Scan for the cell matching the given text and deliver its (x, y) coordinate at center. 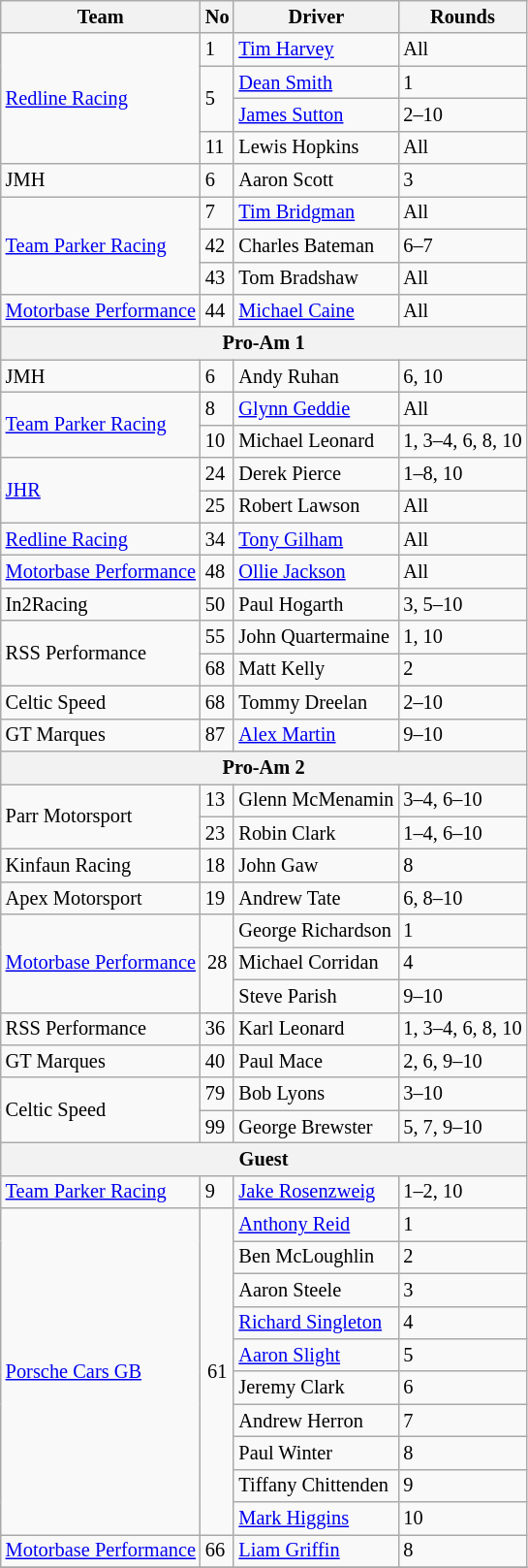
Pro-Am 2 (264, 767)
Tom Bradshaw (316, 278)
Anthony Reid (316, 1225)
Tim Bridgman (316, 212)
1–8, 10 (462, 474)
40 (217, 1061)
42 (217, 245)
11 (217, 147)
Driver (316, 16)
Steve Parish (316, 996)
Paul Winter (316, 1453)
Tim Harvey (316, 49)
Andrew Herron (316, 1421)
1–4, 6–10 (462, 833)
Andy Ruhan (316, 376)
19 (217, 898)
Jeremy Clark (316, 1388)
Robin Clark (316, 833)
Andrew Tate (316, 898)
99 (217, 1127)
Paul Mace (316, 1061)
2, 6, 9–10 (462, 1061)
Aaron Slight (316, 1355)
Alex Martin (316, 735)
6, 8–10 (462, 898)
Porsche Cars GB (101, 1371)
Glenn McMenamin (316, 800)
Rounds (462, 16)
Richard Singleton (316, 1323)
Liam Griffin (316, 1551)
Tony Gilham (316, 539)
John Quartermaine (316, 637)
34 (217, 539)
Team (101, 16)
87 (217, 735)
John Gaw (316, 865)
6–7 (462, 245)
28 (217, 964)
1–2, 10 (462, 1192)
JHR (101, 491)
Robert Lawson (316, 506)
Guest (264, 1159)
36 (217, 1029)
Ollie Jackson (316, 571)
61 (217, 1371)
6, 10 (462, 376)
3, 5–10 (462, 604)
Aaron Steele (316, 1290)
43 (217, 278)
50 (217, 604)
George Richardson (316, 931)
13 (217, 800)
5, 7, 9–10 (462, 1127)
Tommy Dreelan (316, 702)
Karl Leonard (316, 1029)
Dean Smith (316, 82)
Aaron Scott (316, 180)
Kinfaun Racing (101, 865)
Derek Pierce (316, 474)
23 (217, 833)
In2Racing (101, 604)
Parr Motorsport (101, 816)
Paul Hogarth (316, 604)
No (217, 16)
1, 10 (462, 637)
Jake Rosenzweig (316, 1192)
79 (217, 1094)
Charles Bateman (316, 245)
48 (217, 571)
Glynn Geddie (316, 408)
3–4, 6–10 (462, 800)
55 (217, 637)
25 (217, 506)
3–10 (462, 1094)
Michael Leonard (316, 441)
Tiffany Chittenden (316, 1486)
Pro-Am 1 (264, 343)
18 (217, 865)
Matt Kelly (316, 669)
George Brewster (316, 1127)
66 (217, 1551)
Michael Corridan (316, 963)
Mark Higgins (316, 1519)
Michael Caine (316, 310)
44 (217, 310)
24 (217, 474)
James Sutton (316, 114)
Lewis Hopkins (316, 147)
Bob Lyons (316, 1094)
Ben McLoughlin (316, 1257)
Apex Motorsport (101, 898)
